For the text-containing cell, return its midpoint in (x, y) coordinate format. 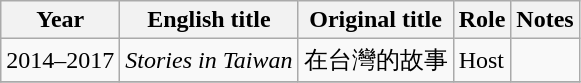
在台灣的故事 (376, 60)
Notes (545, 20)
Host (482, 60)
2014–2017 (60, 60)
English title (209, 20)
Year (60, 20)
Role (482, 20)
Stories in Taiwan (209, 60)
Original title (376, 20)
